Extract the (x, y) coordinate from the center of the cell holding the provided text.  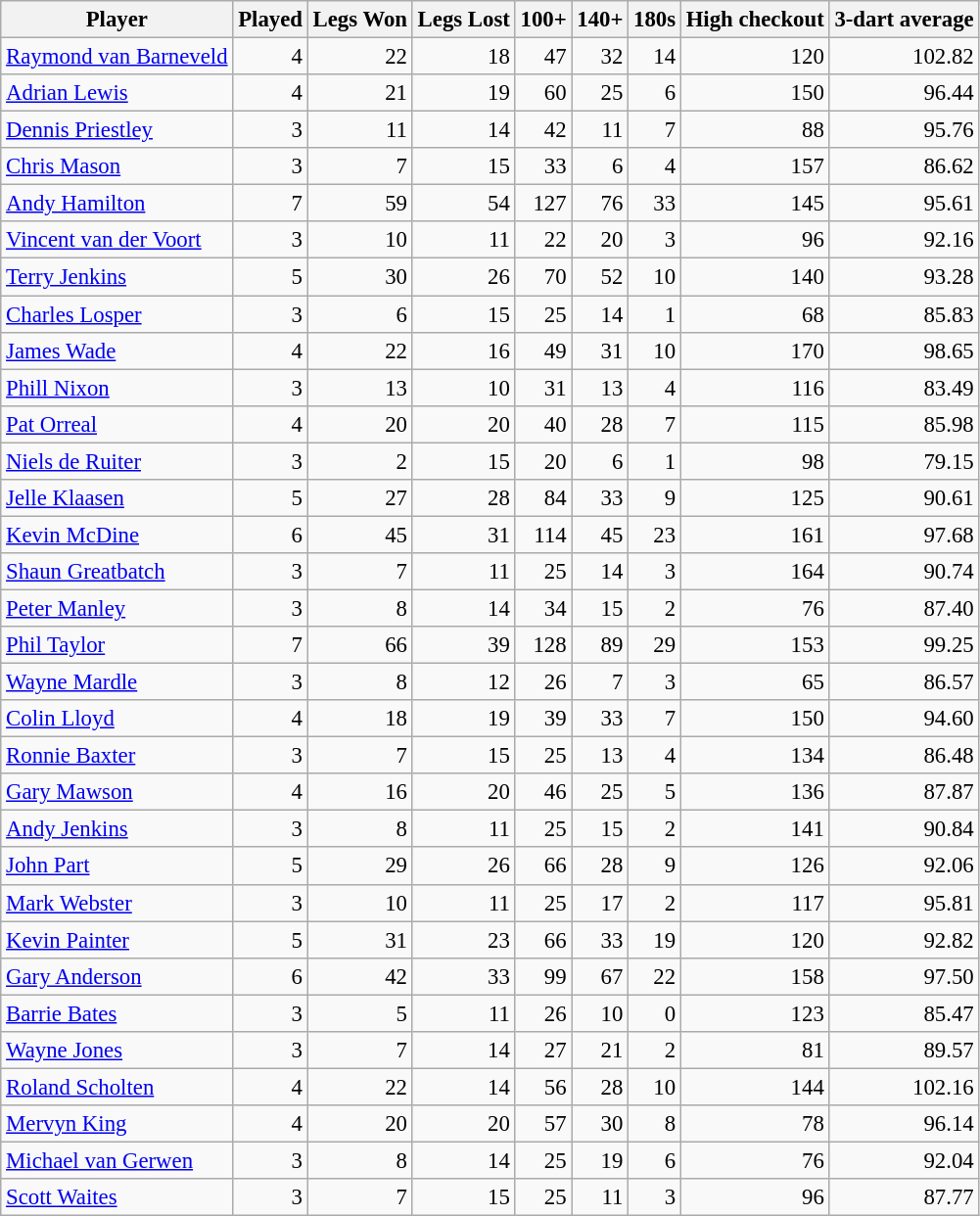
68 (755, 314)
John Part (117, 866)
87.40 (905, 608)
94.60 (905, 719)
40 (543, 424)
136 (755, 792)
49 (543, 351)
Pat Orreal (117, 424)
140+ (600, 20)
59 (360, 204)
Wayne Jones (117, 1051)
70 (543, 277)
52 (600, 277)
Charles Losper (117, 314)
96.44 (905, 93)
Phil Taylor (117, 645)
Michael van Gerwen (117, 1160)
High checkout (755, 20)
98.65 (905, 351)
86.57 (905, 682)
99.25 (905, 645)
Kevin Painter (117, 940)
95.76 (905, 130)
90.74 (905, 572)
125 (755, 498)
Andy Jenkins (117, 829)
Gary Mawson (117, 792)
Legs Lost (464, 20)
57 (543, 1124)
81 (755, 1051)
180s (655, 20)
153 (755, 645)
17 (600, 903)
0 (655, 1013)
Scott Waites (117, 1197)
88 (755, 130)
Jelle Klaasen (117, 498)
89 (600, 645)
79.15 (905, 461)
95.61 (905, 204)
Terry Jenkins (117, 277)
Niels de Ruiter (117, 461)
97.68 (905, 535)
78 (755, 1124)
James Wade (117, 351)
126 (755, 866)
115 (755, 424)
170 (755, 351)
144 (755, 1087)
34 (543, 608)
99 (543, 976)
145 (755, 204)
140 (755, 277)
117 (755, 903)
Player (117, 20)
Mark Webster (117, 903)
96.14 (905, 1124)
92.82 (905, 940)
90.61 (905, 498)
Phill Nixon (117, 388)
67 (600, 976)
90.84 (905, 829)
83.49 (905, 388)
100+ (543, 20)
Gary Anderson (117, 976)
128 (543, 645)
Played (270, 20)
54 (464, 204)
Shaun Greatbatch (117, 572)
98 (755, 461)
47 (543, 57)
86.48 (905, 756)
65 (755, 682)
123 (755, 1013)
102.16 (905, 1087)
Barrie Bates (117, 1013)
157 (755, 166)
32 (600, 57)
95.81 (905, 903)
Legs Won (360, 20)
97.50 (905, 976)
116 (755, 388)
85.98 (905, 424)
Andy Hamilton (117, 204)
Peter Manley (117, 608)
3-dart average (905, 20)
Vincent van der Voort (117, 240)
56 (543, 1087)
84 (543, 498)
85.47 (905, 1013)
Wayne Mardle (117, 682)
164 (755, 572)
134 (755, 756)
86.62 (905, 166)
Raymond van Barneveld (117, 57)
102.82 (905, 57)
Adrian Lewis (117, 93)
92.16 (905, 240)
Roland Scholten (117, 1087)
158 (755, 976)
Dennis Priestley (117, 130)
141 (755, 829)
89.57 (905, 1051)
92.04 (905, 1160)
87.87 (905, 792)
46 (543, 792)
12 (464, 682)
60 (543, 93)
Mervyn King (117, 1124)
87.77 (905, 1197)
85.83 (905, 314)
127 (543, 204)
Kevin McDine (117, 535)
92.06 (905, 866)
161 (755, 535)
93.28 (905, 277)
114 (543, 535)
Ronnie Baxter (117, 756)
Chris Mason (117, 166)
Colin Lloyd (117, 719)
